Find where the given text appears and provide that cell's center as [X, Y] coordinate. 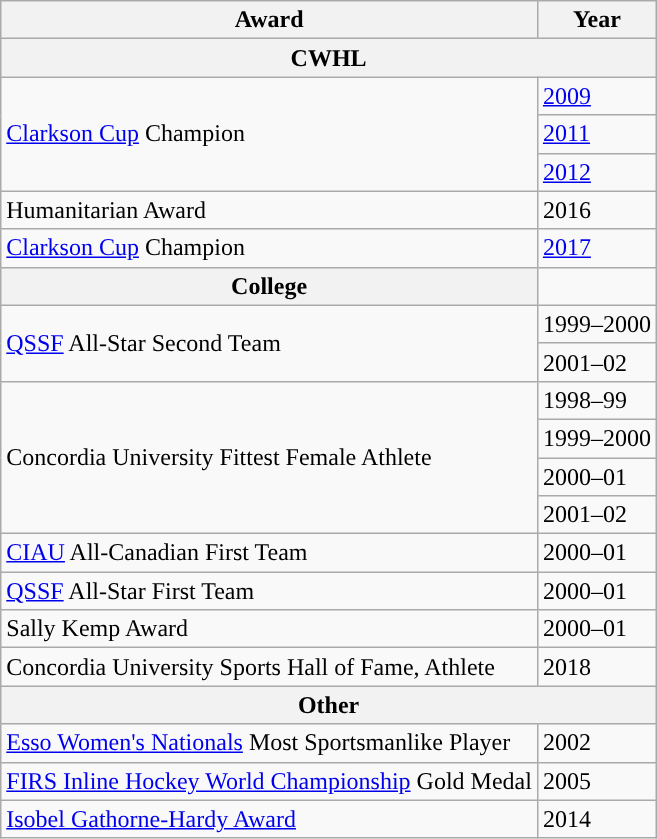
2012 [596, 172]
Isobel Gathorne-Hardy Award [270, 819]
2014 [596, 819]
Humanitarian Award [270, 210]
Other [329, 705]
2009 [596, 96]
Award [270, 20]
1998–99 [596, 400]
QSSF All-Star Second Team [270, 343]
2005 [596, 781]
CWHL [329, 58]
QSSF All-Star First Team [270, 591]
2011 [596, 134]
Concordia University Sports Hall of Fame, Athlete [270, 667]
2016 [596, 210]
Concordia University Fittest Female Athlete [270, 457]
CIAU All-Canadian First Team [270, 553]
Sally Kemp Award [270, 629]
FIRS Inline Hockey World Championship Gold Medal [270, 781]
2002 [596, 743]
Esso Women's Nationals Most Sportsmanlike Player [270, 743]
2017 [596, 248]
College [270, 286]
Year [596, 20]
2018 [596, 667]
